Return [x, y] of the center of cell containing provided text 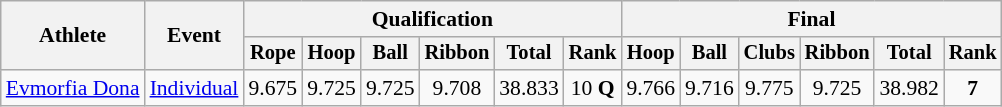
Clubs [770, 54]
38.982 [908, 88]
9.675 [272, 88]
9.716 [710, 88]
9.775 [770, 88]
9.708 [458, 88]
9.766 [650, 88]
38.833 [528, 88]
7 [973, 88]
Rope [272, 54]
Final [811, 19]
Athlete [73, 36]
Event [194, 36]
10 Q [593, 88]
Evmorfia Dona [73, 88]
Individual [194, 88]
Qualification [432, 19]
